Output the [x, y] coordinate of the center of the cell containing the given text.  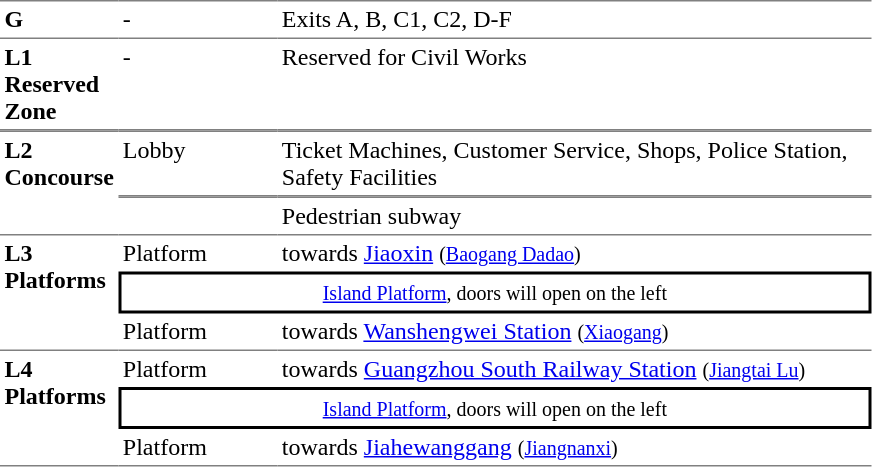
Ticket Machines, Customer Service, Shops, Police Station, Safety Facilities [574, 163]
towards Jiahewanggang (Jiangnanxi) [574, 448]
towards Guangzhou South Railway Station (Jiangtai Lu) [574, 369]
Reserved for Civil Works [574, 84]
Lobby [198, 163]
L4Platforms [59, 409]
L2Concourse [59, 182]
Exits A, B, C1, C2, D-F [574, 19]
L3Platforms [59, 294]
G [59, 19]
towards Jiaoxin (Baogang Dadao) [574, 254]
Pedestrian subway [574, 216]
L1Reserved Zone [59, 84]
towards Wanshengwei Station (Xiaogang) [574, 333]
